Determine the (X, Y) coordinate at the center of the cell enclosing the given text.  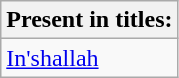
In'shallah (90, 58)
Present in titles: (90, 20)
